Search for the cell housing the specified text and yield its [X, Y] center coordinate. 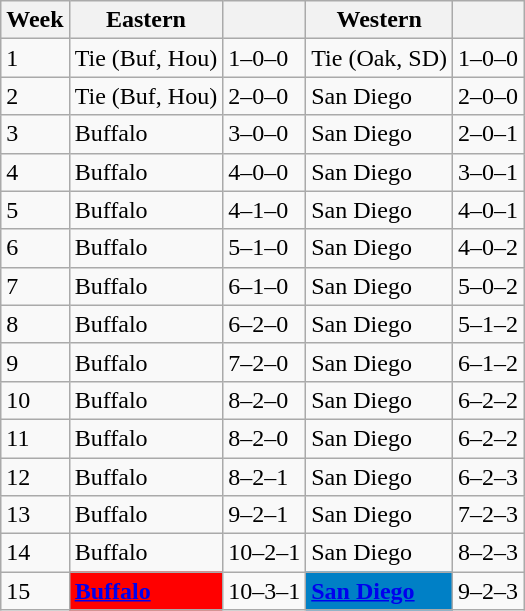
12 [35, 477]
9–2–3 [488, 591]
Tie (Oak, SD) [380, 58]
Western [380, 20]
9 [35, 362]
6–1–0 [264, 286]
11 [35, 438]
8 [35, 324]
Eastern [146, 20]
2 [35, 96]
3–0–0 [264, 134]
4–0–1 [488, 210]
1 [35, 58]
5 [35, 210]
5–1–2 [488, 324]
15 [35, 591]
4–0–2 [488, 248]
5–1–0 [264, 248]
3 [35, 134]
6–2–3 [488, 477]
3–0–1 [488, 172]
4–0–0 [264, 172]
14 [35, 553]
7–2–3 [488, 515]
Week [35, 20]
5–0–2 [488, 286]
7 [35, 286]
8–2–1 [264, 477]
13 [35, 515]
10–2–1 [264, 553]
2–0–1 [488, 134]
4 [35, 172]
10 [35, 400]
8–2–3 [488, 553]
10–3–1 [264, 591]
6 [35, 248]
9–2–1 [264, 515]
6–1–2 [488, 362]
7–2–0 [264, 362]
6–2–0 [264, 324]
4–1–0 [264, 210]
